Determine the [x, y] coordinate at the center of the cell enclosing the given text.  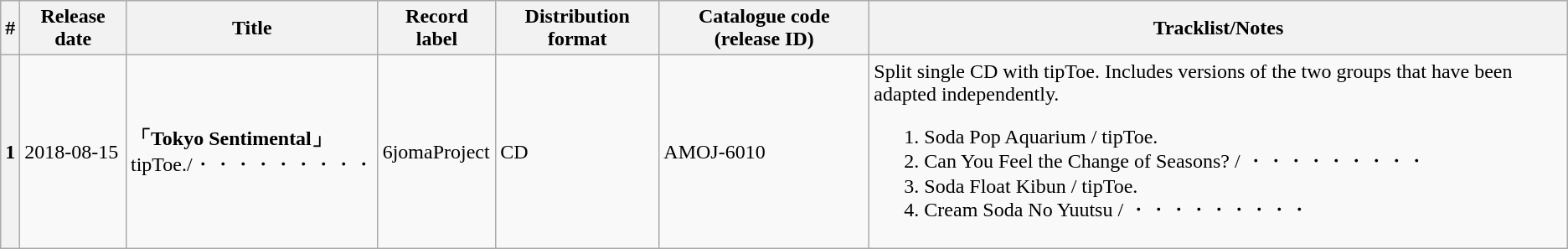
AMOJ-6010 [764, 152]
Release date [74, 29]
CD [578, 152]
Distribution format [578, 29]
Title [251, 29]
Record label [437, 29]
Catalogue code (release ID) [764, 29]
2018-08-15 [74, 152]
1 [10, 152]
「Tokyo Sentimental」tipToe./・・・・・・・・・ [251, 152]
6jomaProject [437, 152]
# [10, 29]
Tracklist/Notes [1218, 29]
